Find where the given text appears and provide that cell's center as (x, y) coordinate. 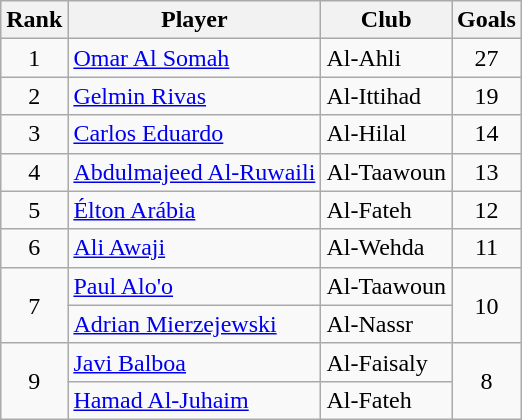
Al-Wehda (386, 248)
Omar Al Somah (194, 58)
Al-Ahli (386, 58)
10 (487, 305)
2 (34, 96)
1 (34, 58)
19 (487, 96)
Al-Nassr (386, 324)
Hamad Al-Juhaim (194, 400)
13 (487, 172)
5 (34, 210)
Adrian Mierzejewski (194, 324)
Al-Faisaly (386, 362)
Élton Arábia (194, 210)
Ali Awaji (194, 248)
11 (487, 248)
8 (487, 381)
Goals (487, 20)
Abdulmajeed Al-Ruwaili (194, 172)
4 (34, 172)
Rank (34, 20)
3 (34, 134)
9 (34, 381)
Paul Alo'o (194, 286)
27 (487, 58)
14 (487, 134)
Gelmin Rivas (194, 96)
Al-Ittihad (386, 96)
Club (386, 20)
Carlos Eduardo (194, 134)
Javi Balboa (194, 362)
7 (34, 305)
Al-Hilal (386, 134)
12 (487, 210)
Player (194, 20)
6 (34, 248)
